Locate the cell with the specified text and output its [x, y] center coordinate. 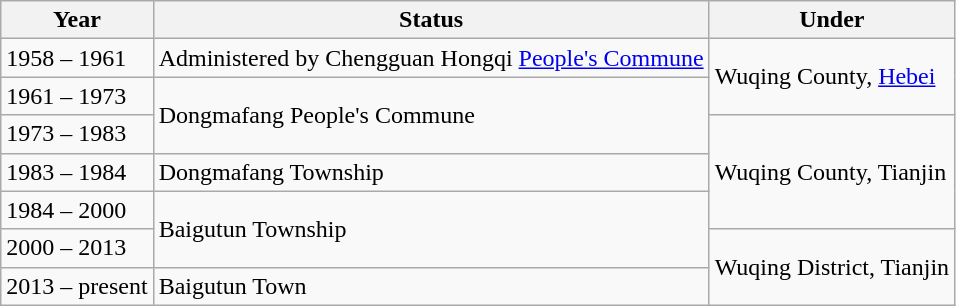
Dongmafang Township [431, 172]
1984 – 2000 [77, 210]
Baigutun Township [431, 229]
Wuqing County, Hebei [832, 77]
1973 – 1983 [77, 134]
2000 – 2013 [77, 248]
Administered by Chengguan Hongqi People's Commune [431, 58]
Wuqing District, Tianjin [832, 267]
1961 – 1973 [77, 96]
1983 – 1984 [77, 172]
1958 – 1961 [77, 58]
Wuqing County, Tianjin [832, 172]
Under [832, 20]
Year [77, 20]
Status [431, 20]
Dongmafang People's Commune [431, 115]
Baigutun Town [431, 286]
2013 – present [77, 286]
